Search for the cell housing the specified text and yield its (X, Y) center coordinate. 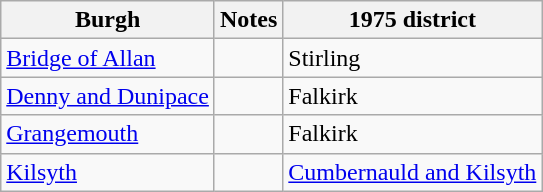
Stirling (412, 58)
Kilsyth (108, 172)
Bridge of Allan (108, 58)
1975 district (412, 20)
Burgh (108, 20)
Cumbernauld and Kilsyth (412, 172)
Denny and Dunipace (108, 96)
Grangemouth (108, 134)
Notes (248, 20)
